Find where the given text appears and provide that cell's center as (X, Y) coordinate. 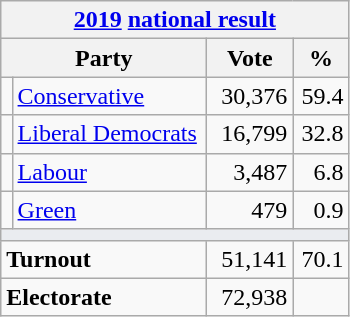
32.8 (321, 134)
51,141 (250, 259)
% (321, 58)
Vote (250, 58)
16,799 (250, 134)
6.8 (321, 172)
30,376 (250, 96)
59.4 (321, 96)
Party (104, 58)
Green (110, 210)
Conservative (110, 96)
Liberal Democrats (110, 134)
3,487 (250, 172)
Turnout (104, 259)
2019 national result (175, 20)
72,938 (250, 297)
Labour (110, 172)
479 (250, 210)
0.9 (321, 210)
Electorate (104, 297)
70.1 (321, 259)
